Capture the cell that displays the provided text and extract its (X, Y) central coordinate. 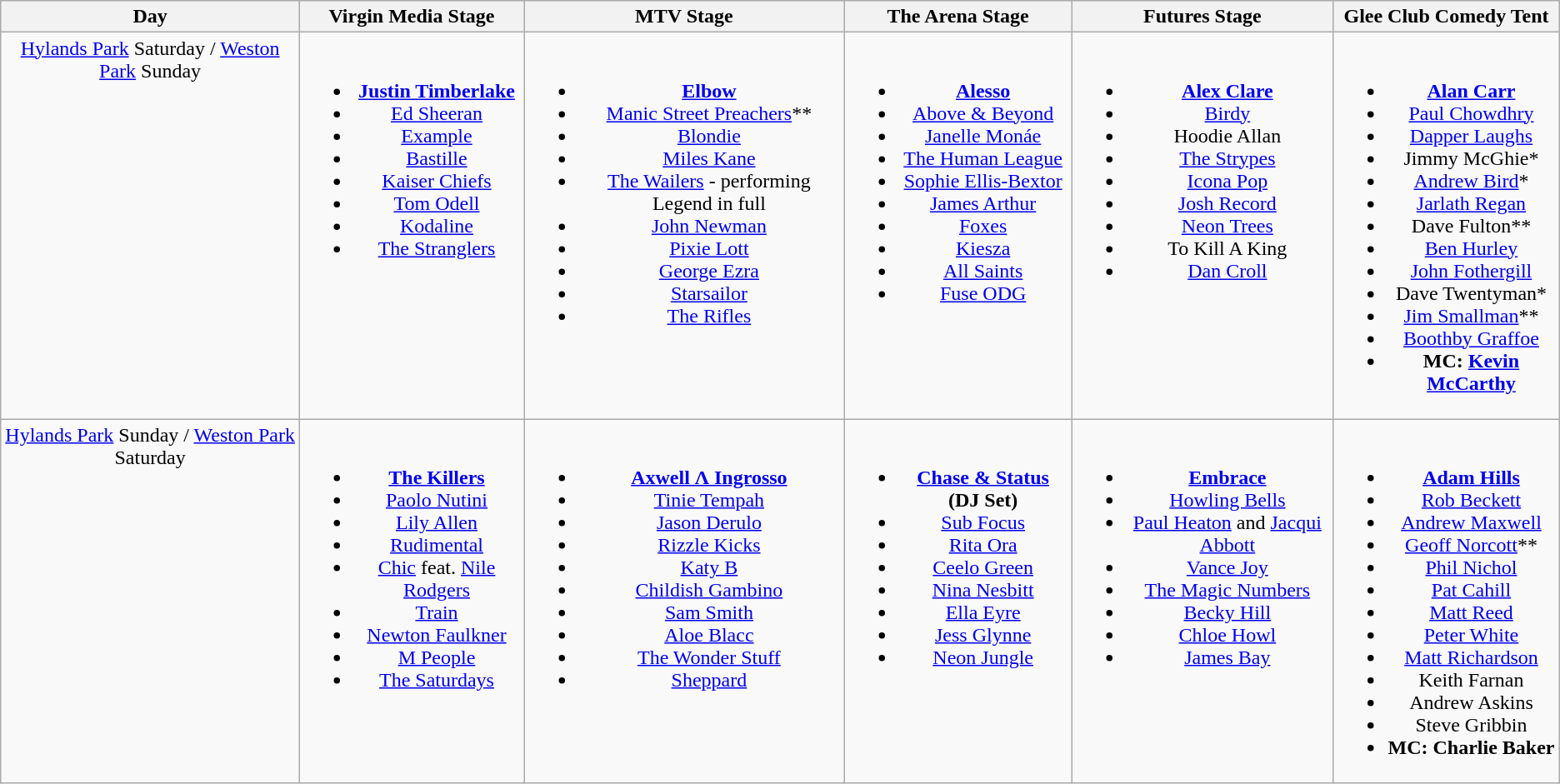
Hylands Park Saturday / Weston Park Sunday (150, 226)
Alex ClareBirdyHoodie AllanThe StrypesIcona PopJosh RecordNeon TreesTo Kill A KingDan Croll (1202, 226)
The Arena Stage (958, 17)
Futures Stage (1202, 17)
Day (150, 17)
AlessoAbove & BeyondJanelle MonáeThe Human LeagueSophie Ellis-BextorJames ArthurFoxesKieszaAll SaintsFuse ODG (958, 226)
ElbowManic Street Preachers**BlondieMiles KaneThe Wailers - performing Legend in fullJohn NewmanPixie LottGeorge EzraStarsailorThe Rifles (683, 226)
Axwell Λ IngrossoTinie TempahJason DeruloRizzle KicksKaty BChildish GambinoSam SmithAloe BlaccThe Wonder StuffSheppard (683, 602)
MTV Stage (683, 17)
The KillersPaolo NutiniLily AllenRudimentalChic feat. Nile RodgersTrainNewton FaulknerM PeopleThe Saturdays (412, 602)
Virgin Media Stage (412, 17)
Justin TimberlakeEd SheeranExampleBastilleKaiser ChiefsTom OdellKodalineThe Stranglers (412, 226)
Hylands Park Sunday / Weston Park Saturday (150, 602)
Chase & Status (DJ Set)Sub FocusRita OraCeelo GreenNina NesbittElla EyreJess GlynneNeon Jungle (958, 602)
Glee Club Comedy Tent (1447, 17)
EmbraceHowling BellsPaul Heaton and Jacqui AbbottVance JoyThe Magic NumbersBecky HillChloe HowlJames Bay (1202, 602)
